Return [x, y] of the center of cell containing provided text 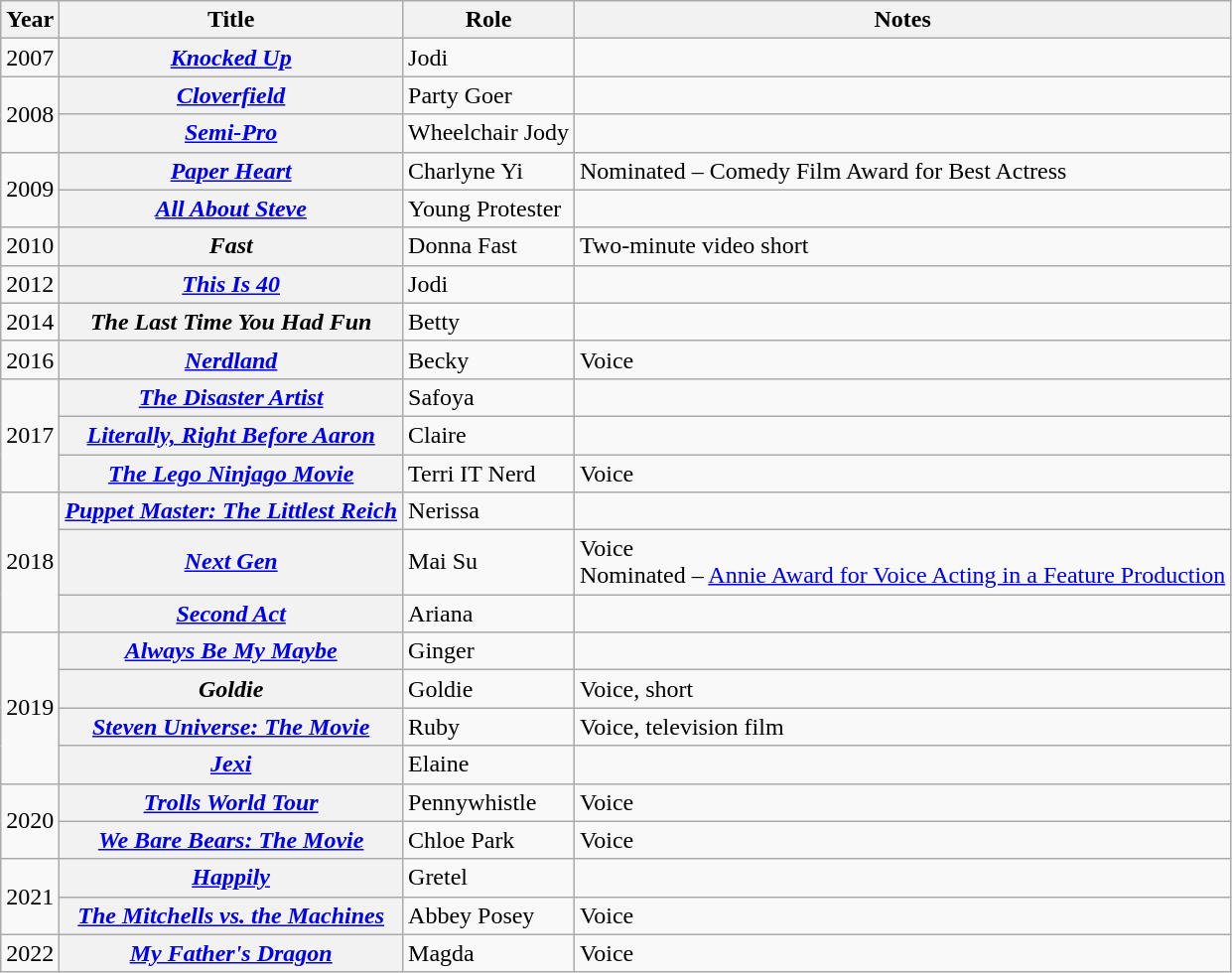
The Last Time You Had Fun [231, 322]
2019 [30, 708]
Voice, short [903, 689]
Jexi [231, 764]
Gretel [488, 878]
Puppet Master: The Littlest Reich [231, 511]
This Is 40 [231, 284]
VoiceNominated – Annie Award for Voice Acting in a Feature Production [903, 562]
Donna Fast [488, 246]
Safoya [488, 397]
Ginger [488, 651]
Betty [488, 322]
Becky [488, 359]
2021 [30, 897]
2007 [30, 58]
Always Be My Maybe [231, 651]
Voice, television film [903, 727]
Nerissa [488, 511]
2008 [30, 114]
Cloverfield [231, 95]
2018 [30, 562]
Happily [231, 878]
Second Act [231, 614]
Steven Universe: The Movie [231, 727]
Two-minute video short [903, 246]
Mai Su [488, 562]
Charlyne Yi [488, 171]
Party Goer [488, 95]
Nerdland [231, 359]
2022 [30, 953]
Wheelchair Jody [488, 133]
Trolls World Tour [231, 802]
2009 [30, 190]
Nominated – Comedy Film Award for Best Actress [903, 171]
Year [30, 20]
Magda [488, 953]
Role [488, 20]
The Lego Ninjago Movie [231, 474]
Fast [231, 246]
2016 [30, 359]
Paper Heart [231, 171]
2010 [30, 246]
My Father's Dragon [231, 953]
Young Protester [488, 208]
Ruby [488, 727]
Chloe Park [488, 840]
Terri IT Nerd [488, 474]
2014 [30, 322]
Notes [903, 20]
Next Gen [231, 562]
All About Steve [231, 208]
2020 [30, 821]
Elaine [488, 764]
The Mitchells vs. the Machines [231, 915]
Abbey Posey [488, 915]
Ariana [488, 614]
Knocked Up [231, 58]
Literally, Right Before Aaron [231, 435]
We Bare Bears: The Movie [231, 840]
Semi-Pro [231, 133]
Claire [488, 435]
2012 [30, 284]
The Disaster Artist [231, 397]
Title [231, 20]
Pennywhistle [488, 802]
2017 [30, 435]
